For the text-containing cell, return its midpoint in (x, y) coordinate format. 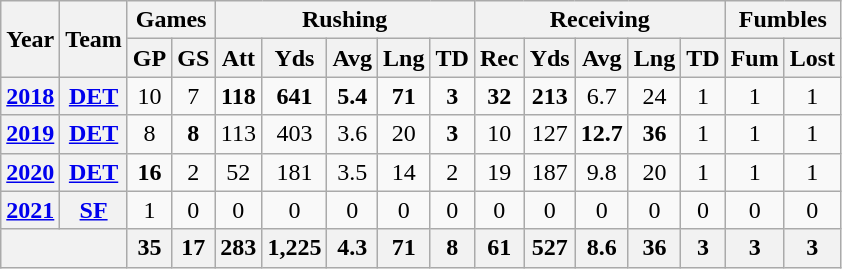
24 (654, 96)
118 (238, 96)
2020 (30, 172)
61 (499, 248)
181 (294, 172)
2018 (30, 96)
16 (149, 172)
GS (194, 58)
641 (294, 96)
113 (238, 134)
17 (194, 248)
Team (94, 39)
1,225 (294, 248)
403 (294, 134)
6.7 (602, 96)
35 (149, 248)
3.6 (352, 134)
187 (550, 172)
Rec (499, 58)
3.5 (352, 172)
Att (238, 58)
5.4 (352, 96)
SF (94, 210)
GP (149, 58)
Fum (754, 58)
52 (238, 172)
14 (404, 172)
Lost (812, 58)
2021 (30, 210)
9.8 (602, 172)
213 (550, 96)
4.3 (352, 248)
32 (499, 96)
283 (238, 248)
Rushing (345, 20)
2019 (30, 134)
Fumbles (782, 20)
7 (194, 96)
Games (170, 20)
127 (550, 134)
Year (30, 39)
8.6 (602, 248)
19 (499, 172)
527 (550, 248)
12.7 (602, 134)
Receiving (600, 20)
